Provide the [x, y] coordinate of the cell's center where the given text is located.  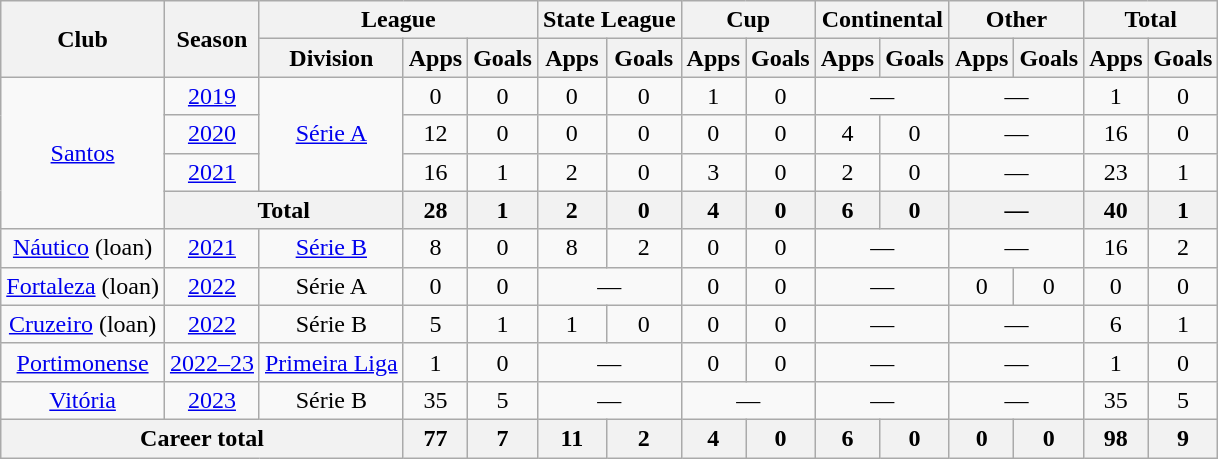
State League [609, 20]
Primeira Liga [331, 362]
2023 [212, 400]
2019 [212, 96]
Fortaleza (loan) [83, 286]
Náutico (loan) [83, 248]
40 [1116, 210]
Other [1016, 20]
Continental [882, 20]
Division [331, 58]
Vitória [83, 400]
3 [713, 172]
League [398, 20]
Career total [202, 438]
98 [1116, 438]
28 [435, 210]
2022–23 [212, 362]
9 [1183, 438]
Cruzeiro (loan) [83, 324]
77 [435, 438]
Club [83, 39]
7 [503, 438]
12 [435, 134]
23 [1116, 172]
Season [212, 39]
Cup [748, 20]
2020 [212, 134]
11 [572, 438]
Portimonense [83, 362]
Santos [83, 153]
